Scan for the cell matching the given text and deliver its (X, Y) coordinate at center. 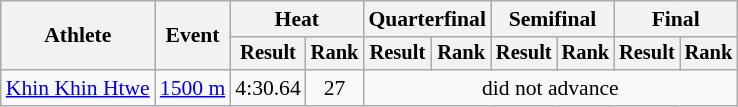
Quarterfinal (427, 19)
Heat (296, 19)
Khin Khin Htwe (78, 88)
did not advance (550, 88)
27 (335, 88)
1500 m (192, 88)
Final (676, 19)
4:30.64 (268, 88)
Athlete (78, 36)
Semifinal (552, 19)
Event (192, 36)
